Detect which cell encompasses the target text, then output its [x, y] center coordinate. 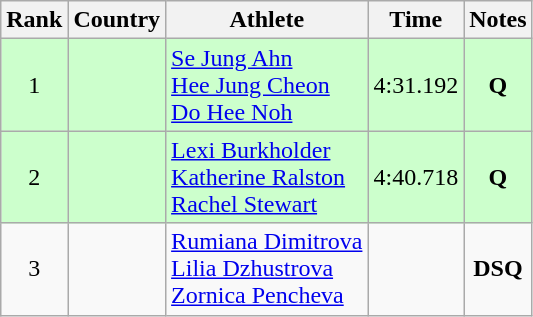
Rank [34, 20]
Time [416, 20]
3 [34, 269]
DSQ [498, 269]
1 [34, 85]
Notes [498, 20]
4:40.718 [416, 177]
Athlete [267, 20]
Lexi Burkholder Katherine Ralston Rachel Stewart [267, 177]
Country [117, 20]
4:31.192 [416, 85]
Rumiana Dimitrova Lilia Dzhustrova Zornica Pencheva [267, 269]
Se Jung Ahn Hee Jung Cheon Do Hee Noh [267, 85]
2 [34, 177]
